From the cell containing the given text, extract its center point as (X, Y) coordinate. 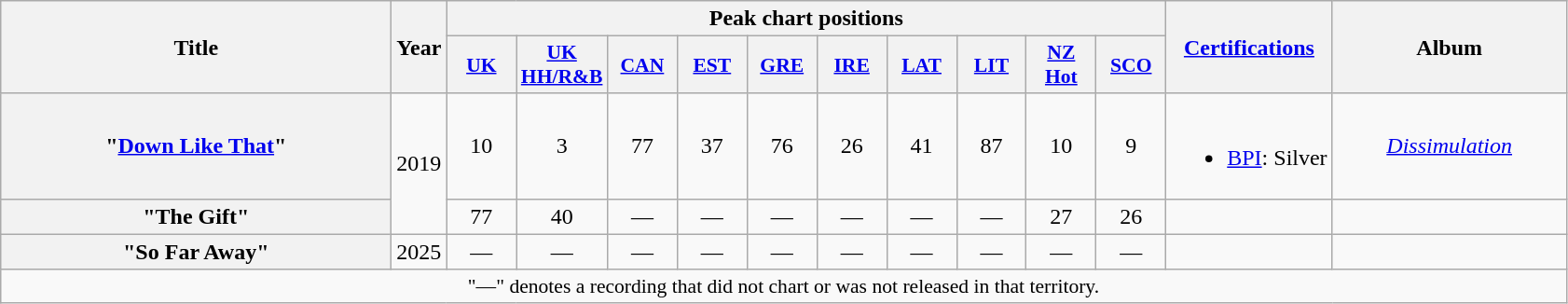
EST (712, 65)
Peak chart positions (806, 19)
Dissimulation (1449, 145)
Year (420, 47)
27 (1061, 216)
UKHH/R&B (562, 65)
37 (712, 145)
76 (781, 145)
CAN (641, 65)
LIT (992, 65)
Album (1449, 47)
2025 (420, 252)
"So Far Away" (196, 252)
3 (562, 145)
SCO (1132, 65)
Title (196, 47)
BPI: Silver (1249, 145)
"—" denotes a recording that did not chart or was not released in that territory. (783, 286)
87 (992, 145)
41 (921, 145)
LAT (921, 65)
40 (562, 216)
IRE (852, 65)
"Down Like That" (196, 145)
9 (1132, 145)
UK (481, 65)
GRE (781, 65)
2019 (420, 164)
NZHot (1061, 65)
Certifications (1249, 47)
"The Gift" (196, 216)
